Output the [x, y] coordinate of the center of the cell containing the given text.  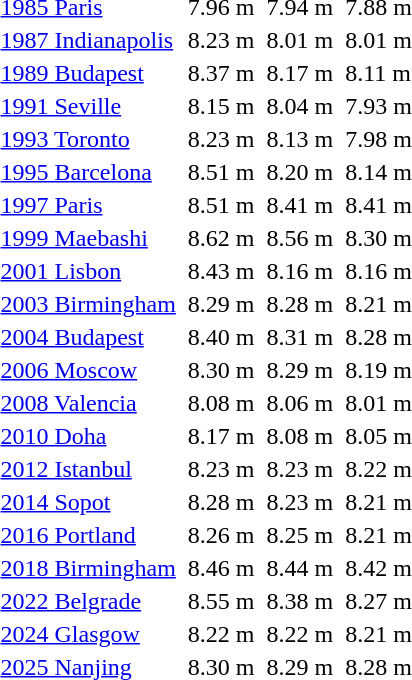
8.13 m [300, 139]
8.16 m [300, 271]
8.37 m [221, 73]
8.25 m [300, 535]
8.41 m [300, 205]
8.55 m [221, 601]
8.43 m [221, 271]
8.44 m [300, 568]
8.62 m [221, 238]
8.01 m [300, 40]
8.56 m [300, 238]
8.06 m [300, 403]
8.26 m [221, 535]
8.04 m [300, 106]
8.30 m [221, 370]
8.15 m [221, 106]
8.46 m [221, 568]
8.40 m [221, 337]
8.20 m [300, 172]
8.31 m [300, 337]
8.38 m [300, 601]
